Find where the given text appears and provide that cell's center as (X, Y) coordinate. 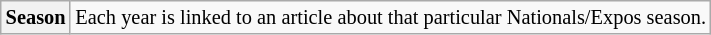
Each year is linked to an article about that particular Nationals/Expos season. (390, 17)
Season (36, 17)
